Capture the cell that displays the provided text and extract its [x, y] central coordinate. 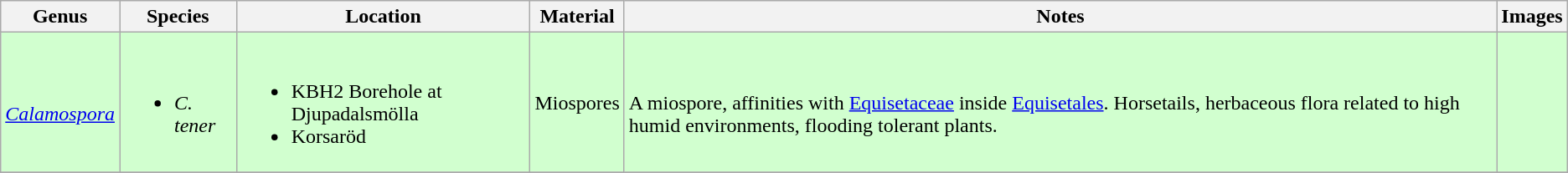
Images [1532, 17]
Species [178, 17]
Miospores [577, 102]
Material [577, 17]
Notes [1060, 17]
Genus [60, 17]
Calamospora [60, 102]
KBH2 Borehole at DjupadalsmöllaKorsaröd [384, 102]
Location [384, 17]
C. tener [178, 102]
